Capture the cell that displays the provided text and extract its (X, Y) central coordinate. 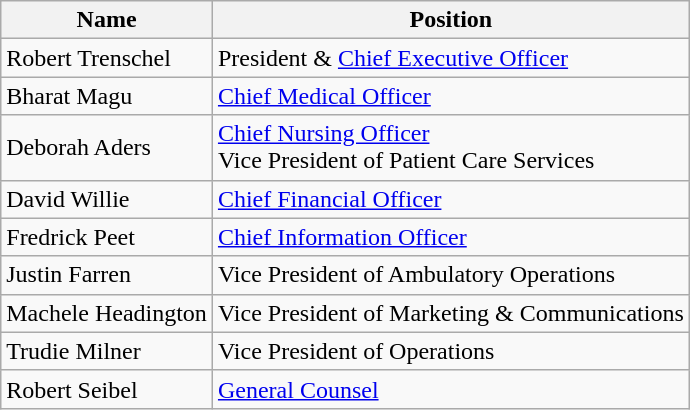
Trudie Milner (107, 351)
Bharat Magu (107, 96)
Deborah Aders (107, 148)
General Counsel (450, 389)
Vice President of Ambulatory Operations (450, 275)
Chief Financial Officer (450, 199)
President & Chief Executive Officer (450, 58)
Vice President of Marketing & Communications (450, 313)
Vice President of Operations (450, 351)
Chief Nursing Officer Vice President of Patient Care Services (450, 148)
Chief Information Officer (450, 237)
Robert Trenschel (107, 58)
David Willie (107, 199)
Robert Seibel (107, 389)
Chief Medical Officer (450, 96)
Position (450, 20)
Machele Headington (107, 313)
Justin Farren (107, 275)
Fredrick Peet (107, 237)
Name (107, 20)
